For the text-containing cell, return its midpoint in [X, Y] coordinate format. 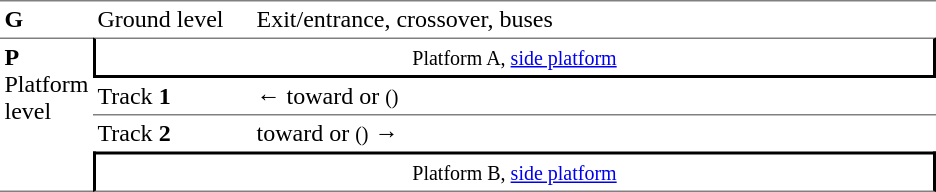
← toward or () [594, 97]
toward or () → [594, 134]
Exit/entrance, crossover, buses [594, 19]
Platform B, side platform [514, 172]
Platform A, side platform [514, 58]
PPlatform level [46, 115]
Ground level [172, 19]
G [46, 19]
Track 1 [172, 97]
Track 2 [172, 134]
